Provide the (X, Y) coordinate of the cell's center where the given text is located.  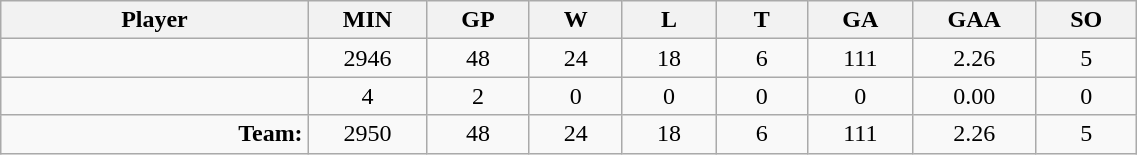
GAA (974, 20)
Team: (154, 134)
2 (478, 96)
4 (368, 96)
2946 (368, 58)
W (576, 20)
2950 (368, 134)
GP (478, 20)
L (668, 20)
0.00 (974, 96)
GA (860, 20)
T (762, 20)
SO (1086, 20)
Player (154, 20)
MIN (368, 20)
